From the cell containing the given text, extract its center point as [x, y] coordinate. 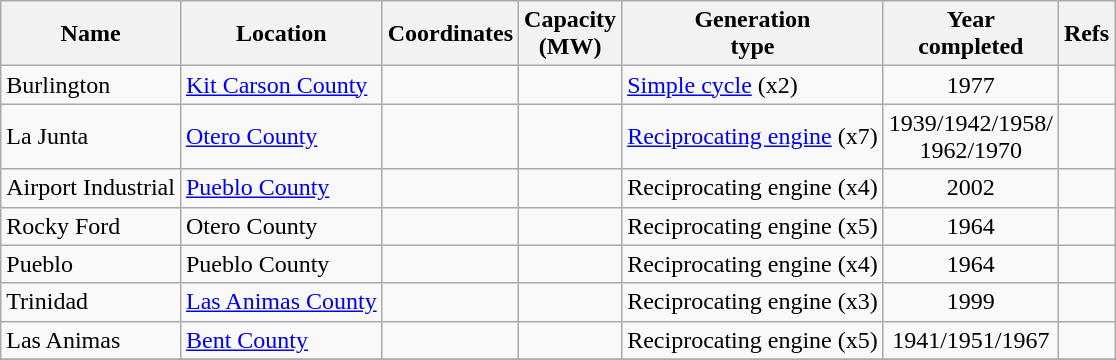
Airport Industrial [91, 188]
Las Animas County [281, 302]
Rocky Ford [91, 226]
Burlington [91, 85]
1999 [970, 302]
Las Animas [91, 340]
Reciprocating engine (x7) [753, 136]
Location [281, 34]
Bent County [281, 340]
1977 [970, 85]
Simple cycle (x2) [753, 85]
Capacity(MW) [570, 34]
Yearcompleted [970, 34]
Refs [1086, 34]
Pueblo [91, 264]
1939/1942/1958/1962/1970 [970, 136]
2002 [970, 188]
Generationtype [753, 34]
Name [91, 34]
Coordinates [450, 34]
1941/1951/1967 [970, 340]
Trinidad [91, 302]
Reciprocating engine (x3) [753, 302]
Kit Carson County [281, 85]
La Junta [91, 136]
